Determine the [X, Y] coordinate at the center of the cell enclosing the given text.  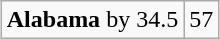
Alabama by 34.5 [92, 19]
57 [202, 19]
